Search for the cell housing the specified text and yield its (X, Y) center coordinate. 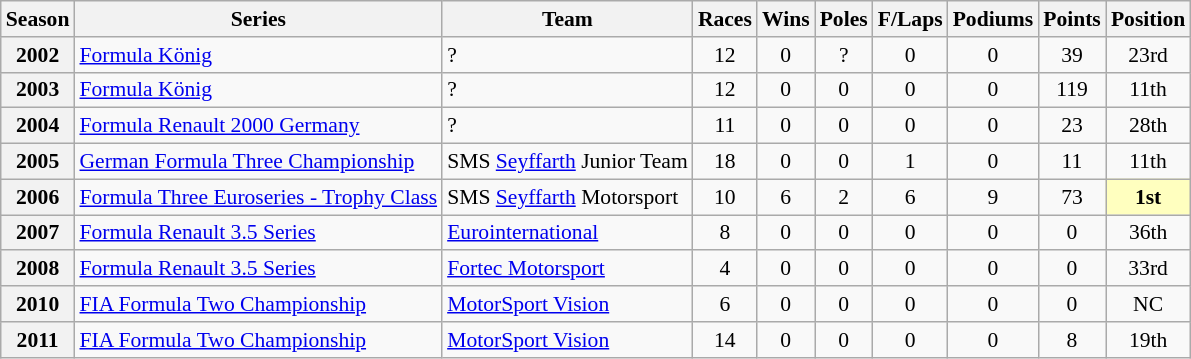
F/Laps (910, 19)
28th (1148, 126)
4 (725, 269)
33rd (1148, 269)
NC (1148, 304)
Series (258, 19)
2 (844, 197)
2007 (38, 233)
19th (1148, 340)
Podiums (994, 19)
2008 (38, 269)
39 (1072, 55)
Position (1148, 19)
2006 (38, 197)
2005 (38, 162)
36th (1148, 233)
German Formula Three Championship (258, 162)
Races (725, 19)
73 (1072, 197)
18 (725, 162)
2010 (38, 304)
10 (725, 197)
23 (1072, 126)
Eurointernational (568, 233)
Wins (786, 19)
1st (1148, 197)
Team (568, 19)
SMS Seyffarth Motorsport (568, 197)
SMS Seyffarth Junior Team (568, 162)
Season (38, 19)
14 (725, 340)
2004 (38, 126)
2003 (38, 90)
2002 (38, 55)
Formula Renault 2000 Germany (258, 126)
23rd (1148, 55)
Poles (844, 19)
9 (994, 197)
Fortec Motorsport (568, 269)
Formula Three Euroseries - Trophy Class (258, 197)
1 (910, 162)
119 (1072, 90)
2011 (38, 340)
Points (1072, 19)
